Output the (X, Y) coordinate of the center of the cell containing the given text.  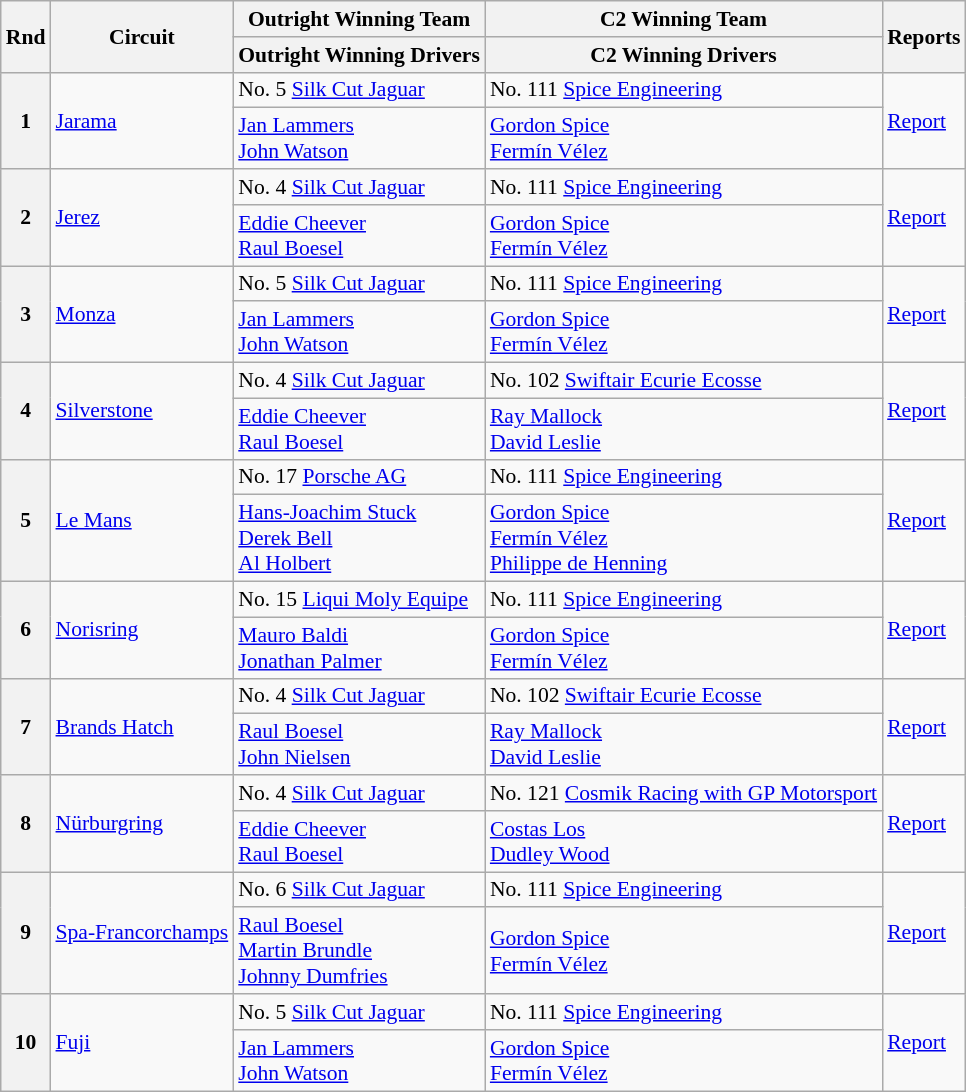
9 (26, 933)
No. 17 Porsche AG (359, 477)
Costas Los Dudley Wood (684, 842)
1 (26, 120)
Mauro Baldi Jonathan Palmer (359, 648)
10 (26, 1042)
Brands Hatch (142, 726)
C2 Winning Team (684, 19)
4 (26, 412)
Nürburgring (142, 824)
7 (26, 726)
2 (26, 218)
Monza (142, 314)
No. 121 Cosmik Racing with GP Motorsport (684, 793)
Rnd (26, 36)
Norisring (142, 630)
No. 6 Silk Cut Jaguar (359, 890)
6 (26, 630)
Outright Winning Team (359, 19)
Fuji (142, 1042)
3 (26, 314)
Reports (924, 36)
Gordon Spice Fermín Vélez Philippe de Henning (684, 538)
Hans-Joachim Stuck Derek Bell Al Holbert (359, 538)
Circuit (142, 36)
Outright Winning Drivers (359, 55)
Raul Boesel Martin Brundle Johnny Dumfries (359, 952)
Jarama (142, 120)
5 (26, 520)
Jerez (142, 218)
8 (26, 824)
No. 15 Liqui Moly Equipe (359, 600)
Spa-Francorchamps (142, 933)
Le Mans (142, 520)
C2 Winning Drivers (684, 55)
Raul Boesel John Nielsen (359, 744)
Silverstone (142, 412)
